Find where the given text appears and provide that cell's center as [X, Y] coordinate. 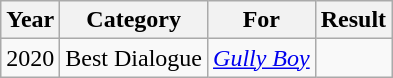
Best Dialogue [134, 58]
For [262, 20]
Year [30, 20]
Result [353, 20]
2020 [30, 58]
Category [134, 20]
Gully Boy [262, 58]
